Locate the cell with the specified text and output its (X, Y) center coordinate. 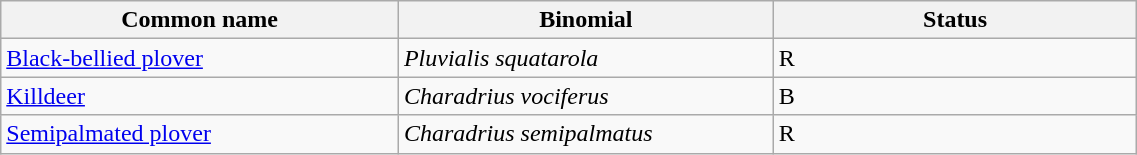
Charadrius vociferus (586, 96)
Black-bellied plover (200, 58)
Charadrius semipalmatus (586, 134)
Killdeer (200, 96)
Status (955, 20)
B (955, 96)
Binomial (586, 20)
Common name (200, 20)
Pluvialis squatarola (586, 58)
Semipalmated plover (200, 134)
